Capture the cell that displays the provided text and extract its (x, y) central coordinate. 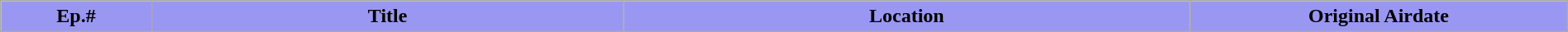
Location (906, 16)
Ep.# (76, 16)
Original Airdate (1379, 16)
Title (387, 16)
